Scan for the cell matching the given text and deliver its (X, Y) coordinate at center. 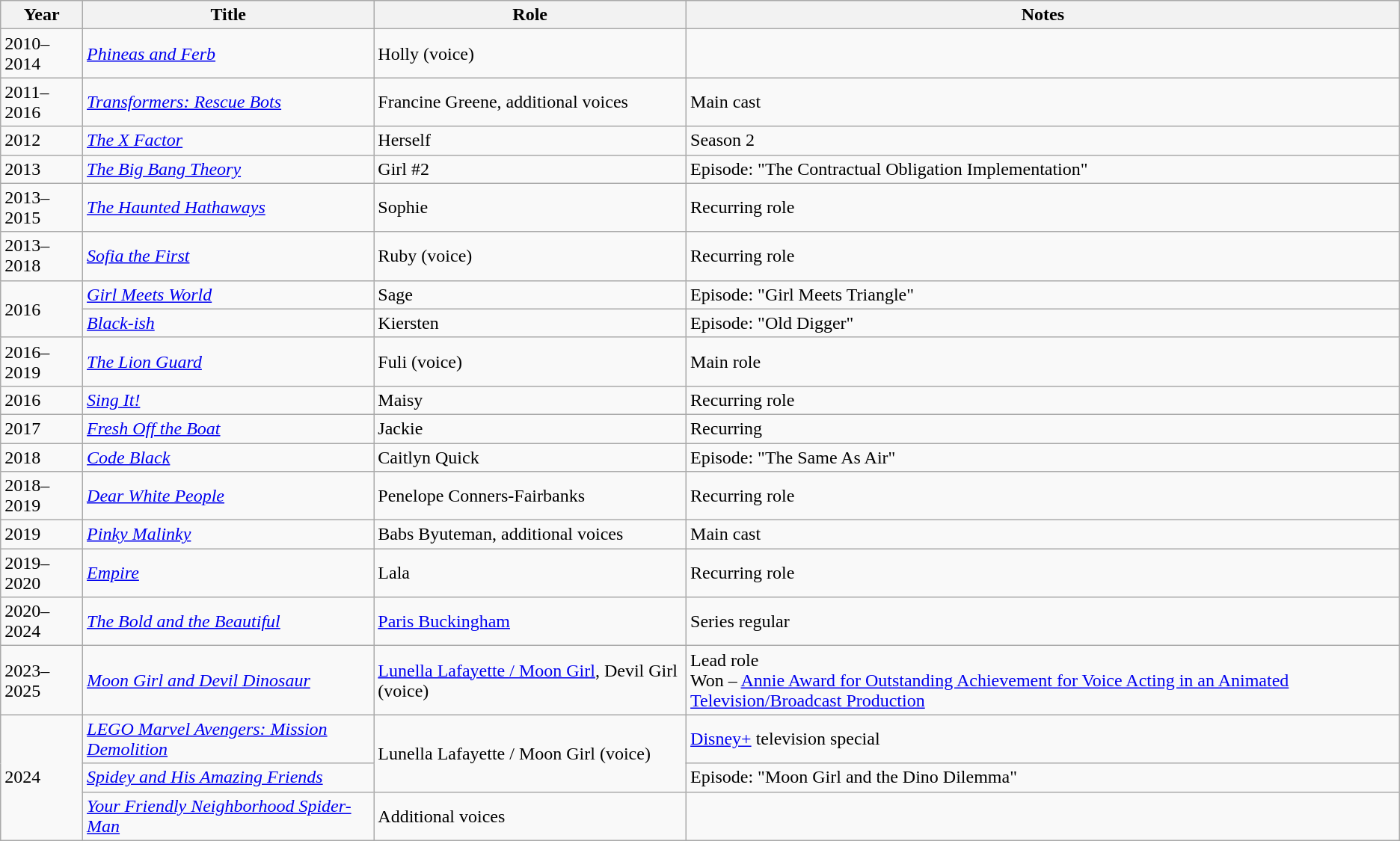
2024 (42, 777)
Fuli (voice) (530, 362)
Phineas and Ferb (229, 54)
Lunella Lafayette / Moon Girl (voice) (530, 754)
2017 (42, 428)
2013 (42, 169)
Herself (530, 141)
LEGO Marvel Avengers: Mission Demolition (229, 739)
Transformers: Rescue Bots (229, 102)
Your Friendly Neighborhood Spider-Man (229, 816)
Lala (530, 573)
2012 (42, 141)
The Bold and the Beautiful (229, 622)
Notes (1043, 15)
Episode: "Girl Meets Triangle" (1043, 295)
Babs Byuteman, additional voices (530, 535)
Sofia the First (229, 256)
2013–2015 (42, 208)
Caitlyn Quick (530, 457)
The Lion Guard (229, 362)
Girl Meets World (229, 295)
Francine Greene, additional voices (530, 102)
Code Black (229, 457)
Maisy (530, 400)
Ruby (voice) (530, 256)
Year (42, 15)
Additional voices (530, 816)
Girl #2 (530, 169)
2013–2018 (42, 256)
2016–2019 (42, 362)
2018 (42, 457)
Spidey and His Amazing Friends (229, 777)
Episode: "Old Digger" (1043, 323)
Sophie (530, 208)
Holly (voice) (530, 54)
Sing It! (229, 400)
Season 2 (1043, 141)
2023–2025 (42, 680)
2010–2014 (42, 54)
Sage (530, 295)
Kiersten (530, 323)
Pinky Malinky (229, 535)
Title (229, 15)
2019–2020 (42, 573)
Empire (229, 573)
2018–2019 (42, 496)
The Haunted Hathaways (229, 208)
Black-ish (229, 323)
2020–2024 (42, 622)
Series regular (1043, 622)
2019 (42, 535)
Paris Buckingham (530, 622)
The Big Bang Theory (229, 169)
Role (530, 15)
Lunella Lafayette / Moon Girl, Devil Girl (voice) (530, 680)
Episode: "The Same As Air" (1043, 457)
Main role (1043, 362)
Lead roleWon – Annie Award for Outstanding Achievement for Voice Acting in an Animated Television/Broadcast Production (1043, 680)
Episode: "Moon Girl and the Dino Dilemma" (1043, 777)
Penelope Conners-Fairbanks (530, 496)
The X Factor (229, 141)
Disney+ television special (1043, 739)
Episode: "The Contractual Obligation Implementation" (1043, 169)
2011–2016 (42, 102)
Recurring (1043, 428)
Fresh Off the Boat (229, 428)
Moon Girl and Devil Dinosaur (229, 680)
Jackie (530, 428)
Dear White People (229, 496)
